Detect which cell encompasses the target text, then output its (x, y) center coordinate. 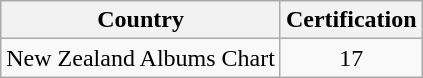
Certification (351, 20)
New Zealand Albums Chart (141, 58)
17 (351, 58)
Country (141, 20)
